Search for the cell housing the specified text and yield its (x, y) center coordinate. 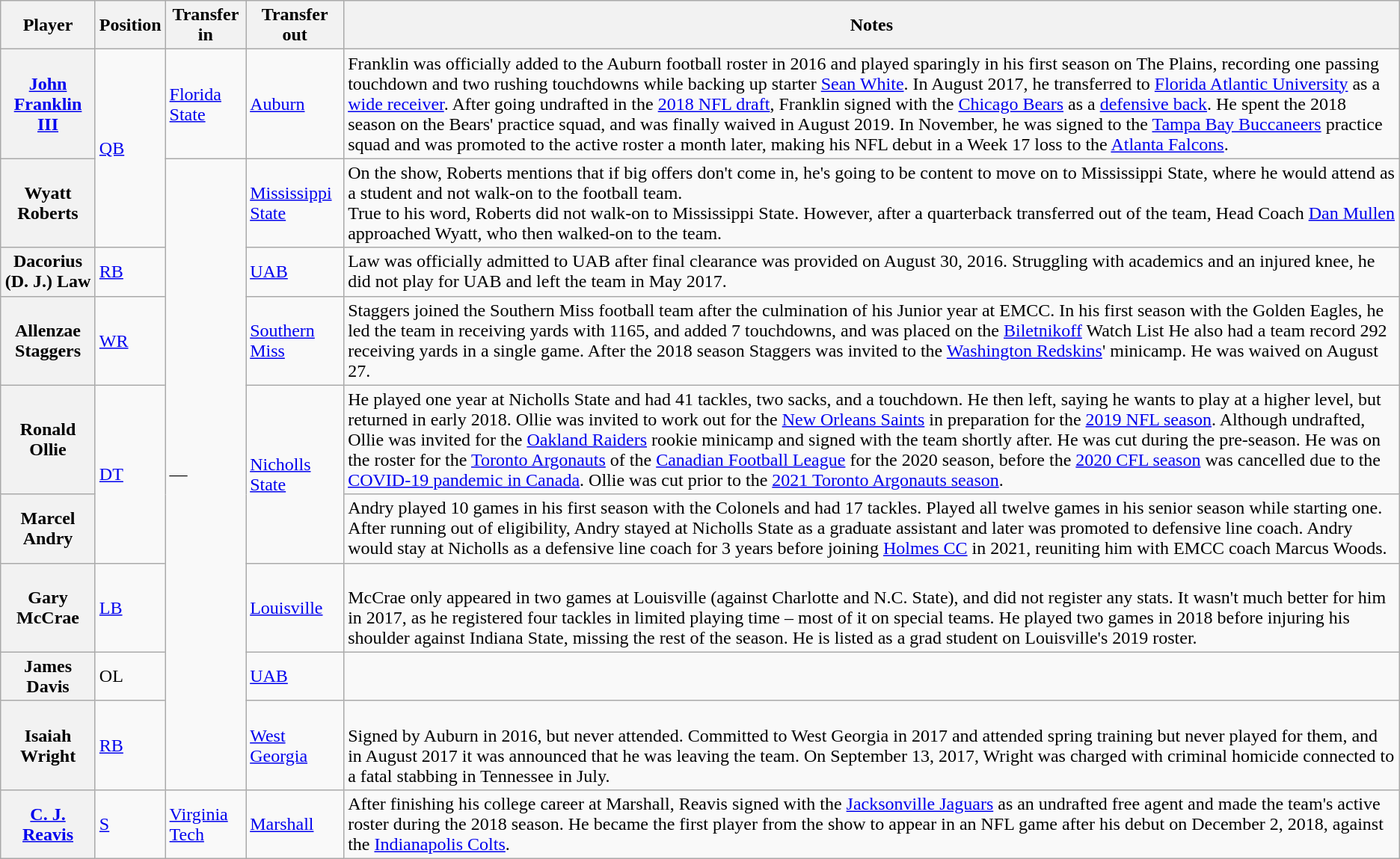
C. J. Reavis (48, 824)
West Georgia (295, 745)
Player (48, 25)
Notes (872, 25)
Position (130, 25)
John Franklin III (48, 104)
LB (130, 607)
Isaiah Wright (48, 745)
OL (130, 676)
S (130, 824)
Marcel Andry (48, 529)
Florida State (206, 104)
Mississippi State (295, 203)
Wyatt Roberts (48, 203)
Nicholls State (295, 474)
QB (130, 148)
Dacorius (D. J.) Law (48, 272)
Marshall (295, 824)
Louisville (295, 607)
Transfer in (206, 25)
Allenzae Staggers (48, 341)
Auburn (295, 104)
Virginia Tech (206, 824)
WR (130, 341)
Gary McCrae (48, 607)
James Davis (48, 676)
DT (130, 474)
— (206, 474)
Transfer out (295, 25)
Ronald Ollie (48, 440)
Southern Miss (295, 341)
